Return [x, y] of the center of cell containing provided text 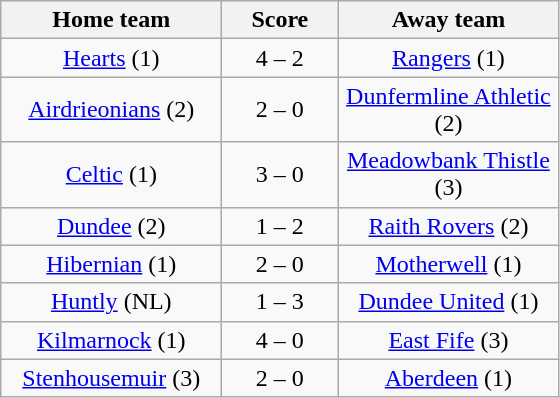
1 – 3 [280, 302]
4 – 2 [280, 58]
Raith Rovers (2) [448, 226]
Dundee (2) [112, 226]
Dunfermline Athletic (2) [448, 110]
Kilmarnock (1) [112, 340]
Home team [112, 20]
Dundee United (1) [448, 302]
Airdrieonians (2) [112, 110]
East Fife (3) [448, 340]
Hearts (1) [112, 58]
4 – 0 [280, 340]
Celtic (1) [112, 174]
3 – 0 [280, 174]
Aberdeen (1) [448, 378]
Huntly (NL) [112, 302]
Hibernian (1) [112, 264]
1 – 2 [280, 226]
Meadowbank Thistle (3) [448, 174]
Stenhousemuir (3) [112, 378]
Motherwell (1) [448, 264]
Rangers (1) [448, 58]
Score [280, 20]
Away team [448, 20]
